Pinpoint the cell where the given text exists, returning its [X, Y] midpoint coordinate. 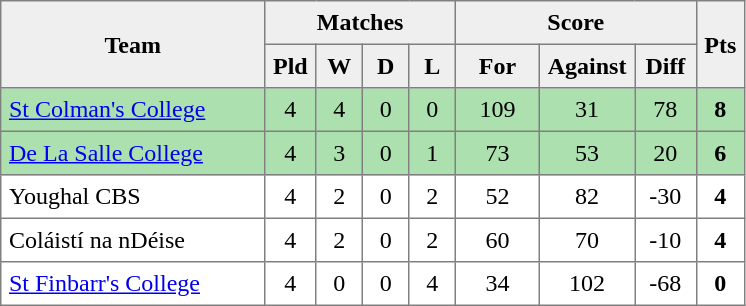
1 [432, 153]
L [432, 66]
-30 [666, 197]
20 [666, 153]
Pld [290, 66]
W [339, 66]
82 [586, 197]
D [385, 66]
78 [666, 110]
Against [586, 66]
St Colman's College [133, 110]
6 [720, 153]
Pts [720, 44]
73 [497, 153]
70 [586, 240]
8 [720, 110]
31 [586, 110]
Youghal CBS [133, 197]
60 [497, 240]
Matches [360, 23]
102 [586, 284]
Score [576, 23]
Diff [666, 66]
3 [339, 153]
109 [497, 110]
52 [497, 197]
De La Salle College [133, 153]
For [497, 66]
34 [497, 284]
53 [586, 153]
-68 [666, 284]
-10 [666, 240]
St Finbarr's College [133, 284]
Team [133, 44]
Coláistí na nDéise [133, 240]
